Find where the given text appears and provide that cell's center as (X, Y) coordinate. 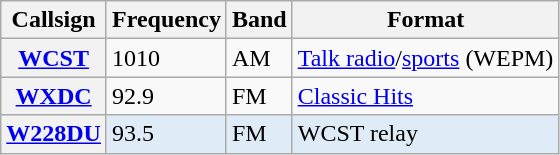
WCST relay (426, 134)
Talk radio/sports (WEPM) (426, 58)
AM (259, 58)
Frequency (166, 20)
92.9 (166, 96)
93.5 (166, 134)
1010 (166, 58)
Format (426, 20)
Band (259, 20)
W228DU (54, 134)
WCST (54, 58)
Callsign (54, 20)
WXDC (54, 96)
Classic Hits (426, 96)
